Provide the (X, Y) coordinate of the cell's center where the given text is located.  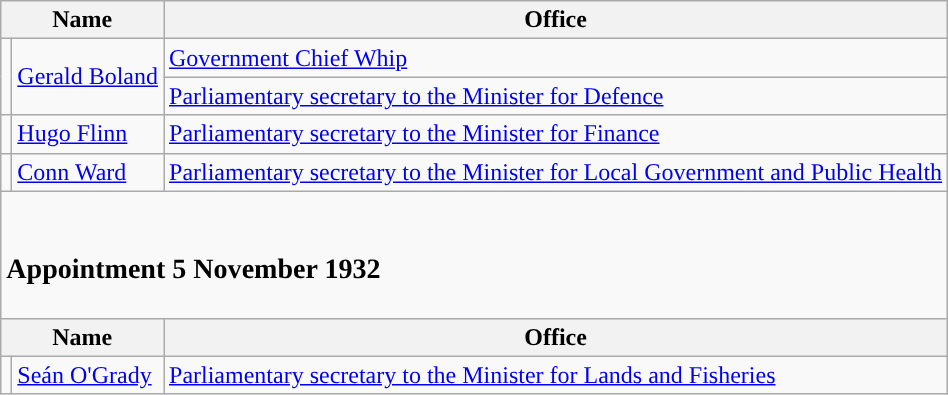
Conn Ward (88, 172)
Appointment 5 November 1932 (474, 254)
Parliamentary secretary to the Minister for Defence (556, 96)
Gerald Boland (88, 77)
Parliamentary secretary to the Minister for Lands and Fisheries (556, 375)
Government Chief Whip (556, 58)
Parliamentary secretary to the Minister for Local Government and Public Health (556, 172)
Seán O'Grady (88, 375)
Hugo Flinn (88, 134)
Parliamentary secretary to the Minister for Finance (556, 134)
